Scan for the cell matching the given text and deliver its (X, Y) coordinate at center. 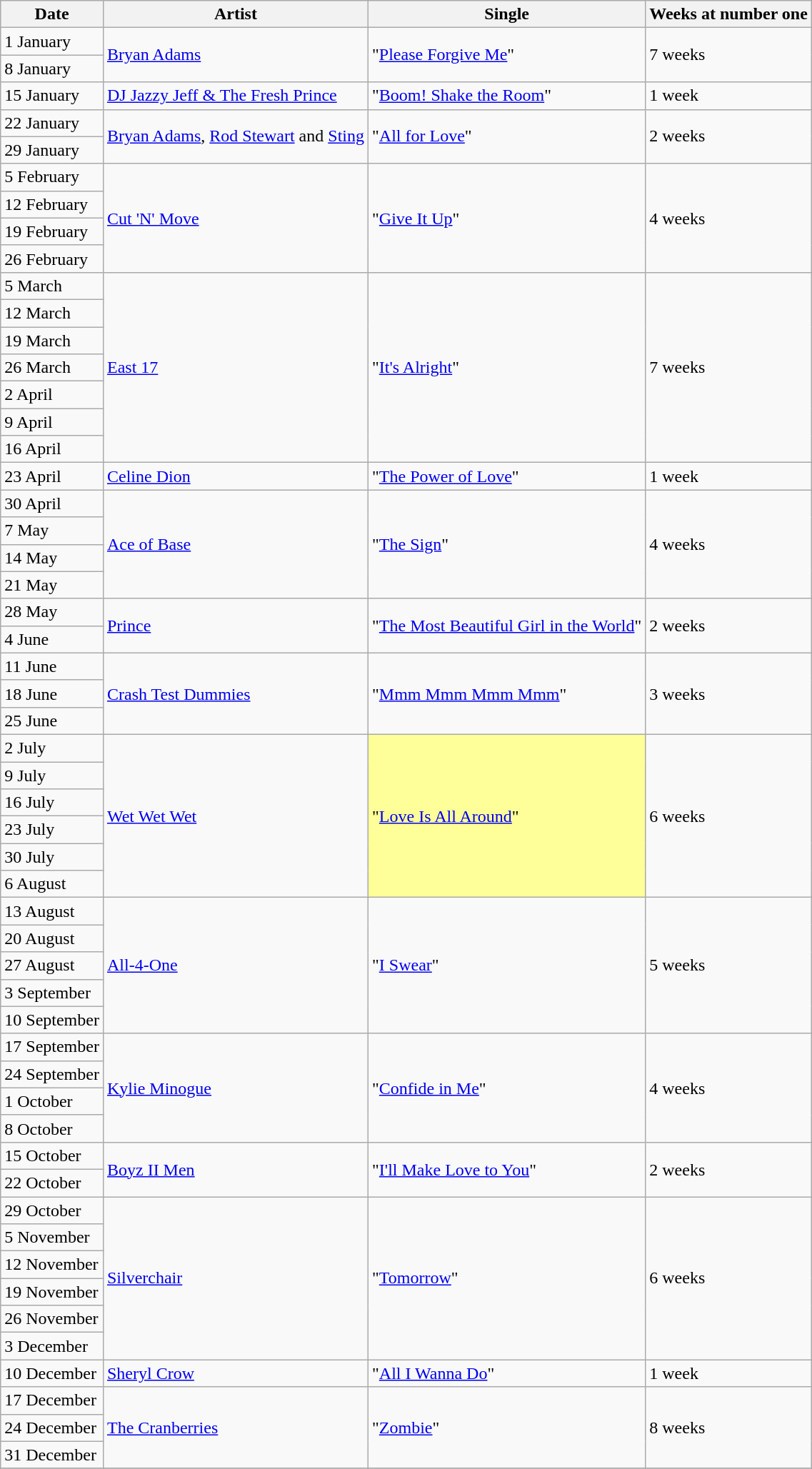
All-4-One (236, 966)
Ace of Base (236, 544)
3 September (52, 993)
East 17 (236, 367)
19 March (52, 341)
3 December (52, 1346)
8 October (52, 1128)
7 May (52, 531)
17 December (52, 1400)
Boyz II Men (236, 1169)
29 January (52, 150)
9 April (52, 422)
Bryan Adams, Rod Stewart and Sting (236, 136)
Silverchair (236, 1278)
"It's Alright" (507, 367)
"All for Love" (507, 136)
9 July (52, 775)
19 November (52, 1292)
"Mmm Mmm Mmm Mmm" (507, 693)
"Boom! Shake the Room" (507, 96)
18 June (52, 693)
22 January (52, 123)
13 August (52, 911)
31 December (52, 1455)
14 May (52, 558)
6 August (52, 884)
Prince (236, 626)
28 May (52, 612)
26 February (52, 259)
"All I Wanna Do" (507, 1373)
"The Most Beautiful Girl in the World" (507, 626)
20 August (52, 938)
5 November (52, 1238)
21 May (52, 585)
5 March (52, 286)
"I Swear" (507, 966)
8 January (52, 69)
24 December (52, 1428)
Sheryl Crow (236, 1373)
26 March (52, 368)
1 October (52, 1101)
"Zombie" (507, 1428)
23 April (52, 476)
5 February (52, 177)
"The Power of Love" (507, 476)
Kylie Minogue (236, 1088)
Single (507, 14)
19 February (52, 231)
11 June (52, 666)
30 April (52, 503)
27 August (52, 966)
12 November (52, 1265)
Bryan Adams (236, 55)
26 November (52, 1319)
15 January (52, 96)
25 June (52, 721)
The Cranberries (236, 1428)
Celine Dion (236, 476)
29 October (52, 1210)
5 weeks (728, 966)
Crash Test Dummies (236, 693)
"Confide in Me" (507, 1088)
12 February (52, 204)
12 March (52, 313)
16 July (52, 803)
10 December (52, 1373)
"Give It Up" (507, 218)
"I'll Make Love to You" (507, 1169)
"Tomorrow" (507, 1278)
1 January (52, 41)
2 April (52, 395)
DJ Jazzy Jeff & The Fresh Prince (236, 96)
16 April (52, 449)
"The Sign" (507, 544)
10 September (52, 1020)
17 September (52, 1047)
22 October (52, 1183)
2 July (52, 748)
3 weeks (728, 693)
23 July (52, 830)
Cut 'N' Move (236, 218)
30 July (52, 857)
Wet Wet Wet (236, 816)
24 September (52, 1074)
Artist (236, 14)
8 weeks (728, 1428)
Date (52, 14)
"Love Is All Around" (507, 816)
15 October (52, 1155)
"Please Forgive Me" (507, 55)
Weeks at number one (728, 14)
4 June (52, 639)
